Return [x, y] of the center of cell containing provided text 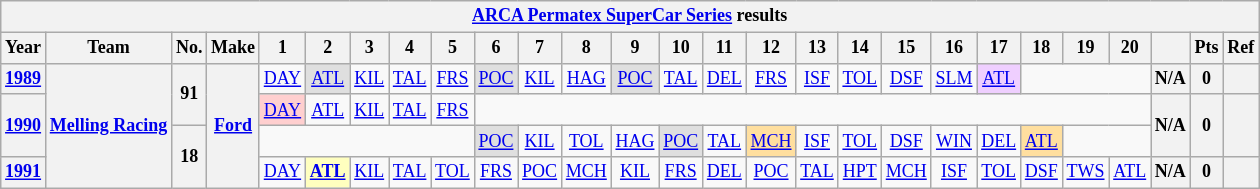
4 [409, 48]
Pts [1206, 48]
Team [108, 48]
Year [24, 48]
ARCA Permatex SuperCar Series results [630, 16]
6 [496, 48]
TWS [1086, 172]
1990 [24, 125]
Melling Racing [108, 126]
14 [860, 48]
16 [954, 48]
19 [1086, 48]
8 [586, 48]
1989 [24, 78]
12 [771, 48]
2 [327, 48]
3 [370, 48]
Ford [234, 126]
1 [282, 48]
SLM [954, 78]
11 [724, 48]
20 [1130, 48]
HPT [860, 172]
No. [190, 48]
1991 [24, 172]
7 [540, 48]
WIN [954, 140]
17 [999, 48]
5 [452, 48]
15 [906, 48]
13 [817, 48]
9 [635, 48]
91 [190, 94]
Make [234, 48]
10 [681, 48]
Ref [1241, 48]
